For the text-containing cell, return its midpoint in (X, Y) coordinate format. 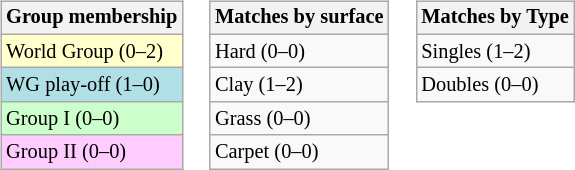
Clay (1–2) (299, 85)
Doubles (0–0) (494, 85)
Grass (0–0) (299, 119)
Group I (0–0) (92, 119)
WG play-off (1–0) (92, 85)
Hard (0–0) (299, 51)
Group membership (92, 18)
Matches by Type (494, 18)
Singles (1–2) (494, 51)
Group II (0–0) (92, 152)
Carpet (0–0) (299, 152)
World Group (0–2) (92, 51)
Matches by surface (299, 18)
